Detect which cell encompasses the target text, then output its (X, Y) center coordinate. 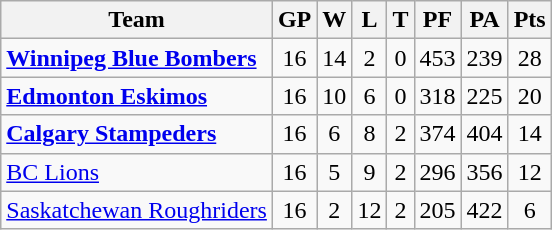
L (370, 20)
8 (370, 134)
239 (484, 58)
28 (530, 58)
9 (370, 172)
10 (334, 96)
PA (484, 20)
Saskatchewan Roughriders (137, 210)
374 (438, 134)
Calgary Stampeders (137, 134)
318 (438, 96)
404 (484, 134)
Team (137, 20)
T (400, 20)
205 (438, 210)
5 (334, 172)
356 (484, 172)
GP (294, 20)
PF (438, 20)
BC Lions (137, 172)
422 (484, 210)
225 (484, 96)
Pts (530, 20)
20 (530, 96)
Winnipeg Blue Bombers (137, 58)
W (334, 20)
296 (438, 172)
Edmonton Eskimos (137, 96)
453 (438, 58)
